From the cell containing the given text, extract its center point as (x, y) coordinate. 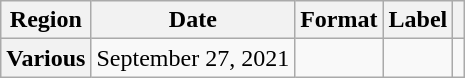
Label (418, 20)
Region (46, 20)
September 27, 2021 (193, 58)
Format (339, 20)
Various (46, 58)
Date (193, 20)
